Identify which cell holds the provided text, then report its (X, Y) central coordinate. 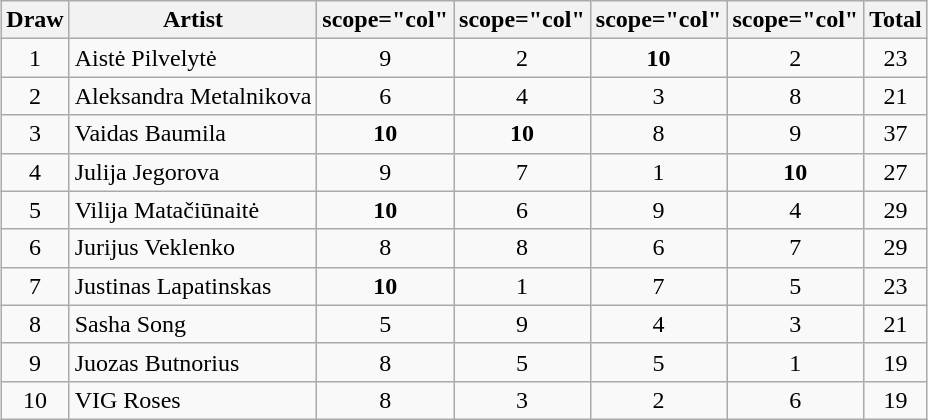
Vilija Matačiūnaitė (193, 210)
Aleksandra Metalnikova (193, 96)
Artist (193, 20)
Jurijus Veklenko (193, 248)
Juozas Butnorius (193, 362)
VIG Roses (193, 400)
37 (896, 134)
Aistė Pilvelytė (193, 58)
Julija Jegorova (193, 172)
Total (896, 20)
Sasha Song (193, 324)
Vaidas Baumila (193, 134)
27 (896, 172)
Justinas Lapatinskas (193, 286)
Draw (35, 20)
